Search for the cell housing the specified text and yield its (X, Y) center coordinate. 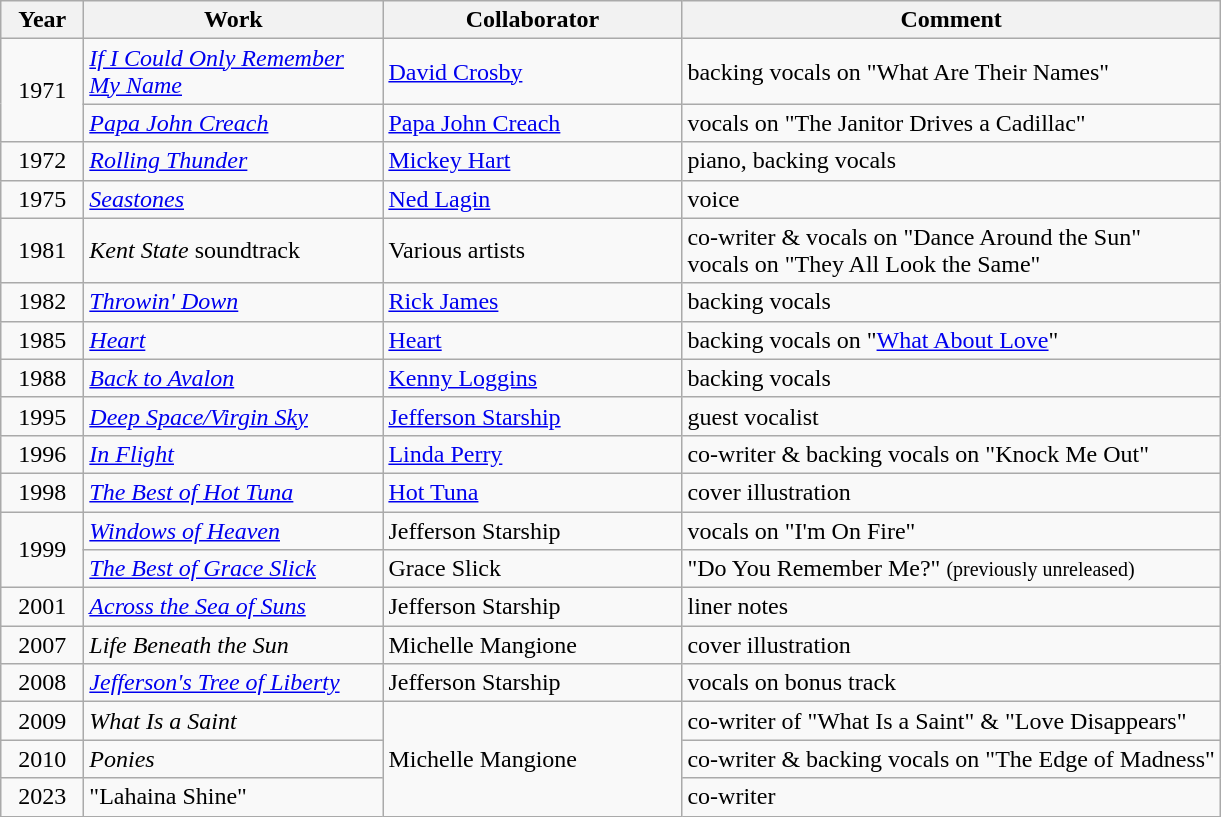
Linda Perry (532, 454)
1998 (42, 492)
backing vocals on "What Are Their Names" (951, 72)
vocals on "The Janitor Drives a Cadillac" (951, 123)
2007 (42, 645)
Throwin' Down (234, 302)
2001 (42, 607)
1982 (42, 302)
1996 (42, 454)
1995 (42, 416)
Life Beneath the Sun (234, 645)
Ponies (234, 759)
co-writer & backing vocals on "Knock Me Out" (951, 454)
2009 (42, 721)
Rolling Thunder (234, 161)
liner notes (951, 607)
backing vocals on "What About Love" (951, 340)
Collaborator (532, 20)
Kenny Loggins (532, 378)
If I Could Only Remember My Name (234, 72)
vocals on "I'm On Fire" (951, 531)
voice (951, 199)
1975 (42, 199)
Comment (951, 20)
Deep Space/Virgin Sky (234, 416)
"Do You Remember Me?" (previously unreleased) (951, 569)
Grace Slick (532, 569)
Hot Tuna (532, 492)
co-writer & vocals on "Dance Around the Sun"vocals on "They All Look the Same" (951, 250)
2023 (42, 797)
Kent State soundtrack (234, 250)
1971 (42, 90)
What Is a Saint (234, 721)
co-writer of "What Is a Saint" & "Love Disappears" (951, 721)
co-writer & backing vocals on "The Edge of Madness" (951, 759)
Ned Lagin (532, 199)
Windows of Heaven (234, 531)
1999 (42, 550)
1988 (42, 378)
2010 (42, 759)
The Best of Grace Slick (234, 569)
co-writer (951, 797)
Year (42, 20)
The Best of Hot Tuna (234, 492)
1972 (42, 161)
2008 (42, 683)
1981 (42, 250)
Rick James (532, 302)
Mickey Hart (532, 161)
vocals on bonus track (951, 683)
1985 (42, 340)
In Flight (234, 454)
"Lahaina Shine" (234, 797)
David Crosby (532, 72)
piano, backing vocals (951, 161)
Various artists (532, 250)
Seastones (234, 199)
Work (234, 20)
Back to Avalon (234, 378)
Jefferson's Tree of Liberty (234, 683)
guest vocalist (951, 416)
Across the Sea of Suns (234, 607)
